Detect which cell encompasses the target text, then output its [x, y] center coordinate. 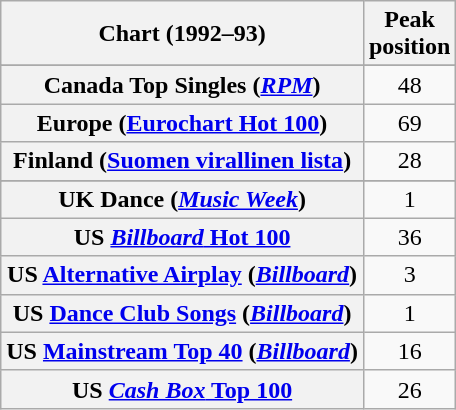
Finland (Suomen virallinen lista) [182, 161]
3 [409, 275]
US Cash Box Top 100 [182, 389]
26 [409, 389]
Chart (1992–93) [182, 34]
US Alternative Airplay (Billboard) [182, 275]
28 [409, 161]
US Mainstream Top 40 (Billboard) [182, 351]
Peakposition [409, 34]
48 [409, 85]
69 [409, 123]
16 [409, 351]
UK Dance (Music Week) [182, 199]
Europe (Eurochart Hot 100) [182, 123]
US Dance Club Songs (Billboard) [182, 313]
36 [409, 237]
Canada Top Singles (RPM) [182, 85]
US Billboard Hot 100 [182, 237]
